Scan for the cell matching the given text and deliver its [x, y] coordinate at center. 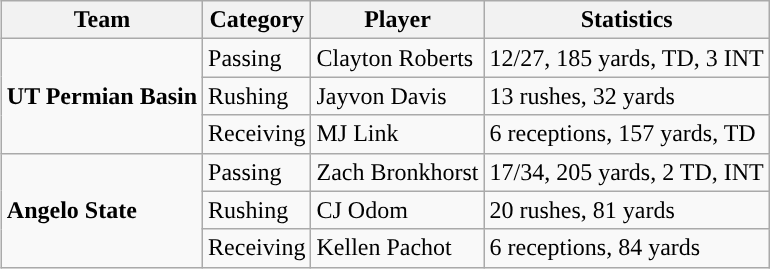
20 rushes, 81 yards [626, 210]
Clayton Roberts [398, 58]
13 rushes, 32 yards [626, 96]
Category [257, 20]
Angelo State [102, 210]
6 receptions, 84 yards [626, 248]
6 receptions, 157 yards, TD [626, 134]
17/34, 205 yards, 2 TD, INT [626, 172]
CJ Odom [398, 210]
Jayvon Davis [398, 96]
Player [398, 20]
MJ Link [398, 134]
Statistics [626, 20]
Zach Bronkhorst [398, 172]
12/27, 185 yards, TD, 3 INT [626, 58]
Kellen Pachot [398, 248]
UT Permian Basin [102, 96]
Team [102, 20]
